Find where the given text appears and provide that cell's center as [X, Y] coordinate. 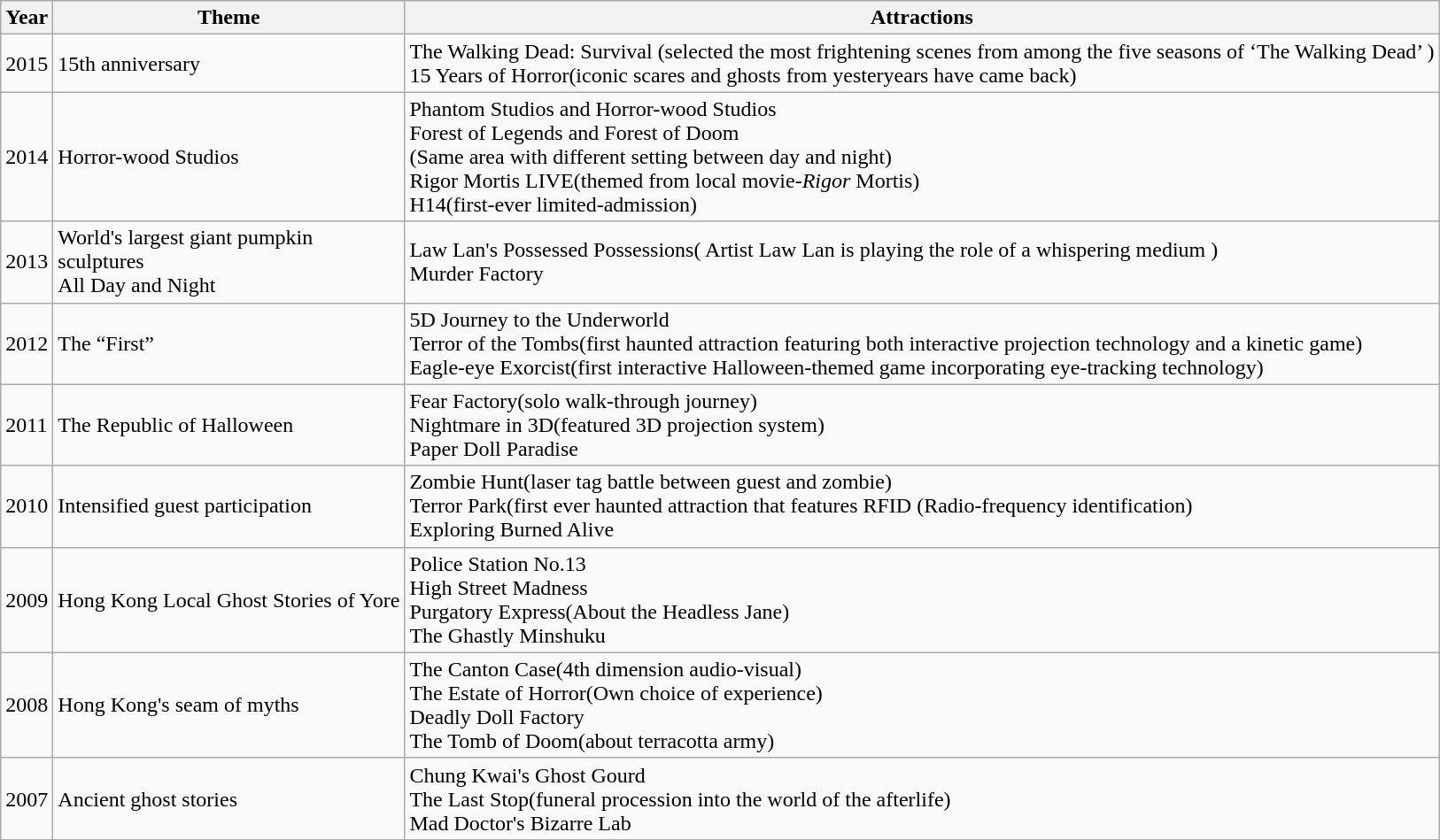
The Canton Case(4th dimension audio-visual)The Estate of Horror(Own choice of experience)Deadly Doll FactoryThe Tomb of Doom(about terracotta army) [922, 705]
2012 [27, 343]
2007 [27, 798]
2013 [27, 262]
2010 [27, 506]
World's largest giant pumpkinsculpturesAll Day and Night [228, 262]
Year [27, 18]
Ancient ghost stories [228, 798]
Attractions [922, 18]
Chung Kwai's Ghost GourdThe Last Stop(funeral procession into the world of the afterlife)Mad Doctor's Bizarre Lab [922, 798]
Hong Kong Local Ghost Stories of Yore [228, 600]
15th anniversary [228, 64]
2008 [27, 705]
Fear Factory(solo walk-through journey)Nightmare in 3D(featured 3D projection system)Paper Doll Paradise [922, 425]
Police Station No.13High Street MadnessPurgatory Express(About the Headless Jane)The Ghastly Minshuku [922, 600]
2011 [27, 425]
Intensified guest participation [228, 506]
2015 [27, 64]
The Republic of Halloween [228, 425]
2014 [27, 157]
Theme [228, 18]
Horror-wood Studios [228, 157]
2009 [27, 600]
Law Lan's Possessed Possessions( Artist Law Lan is playing the role of a whispering medium )Murder Factory [922, 262]
The “First” [228, 343]
Hong Kong's seam of myths [228, 705]
